From the cell containing the given text, extract its center point as [X, Y] coordinate. 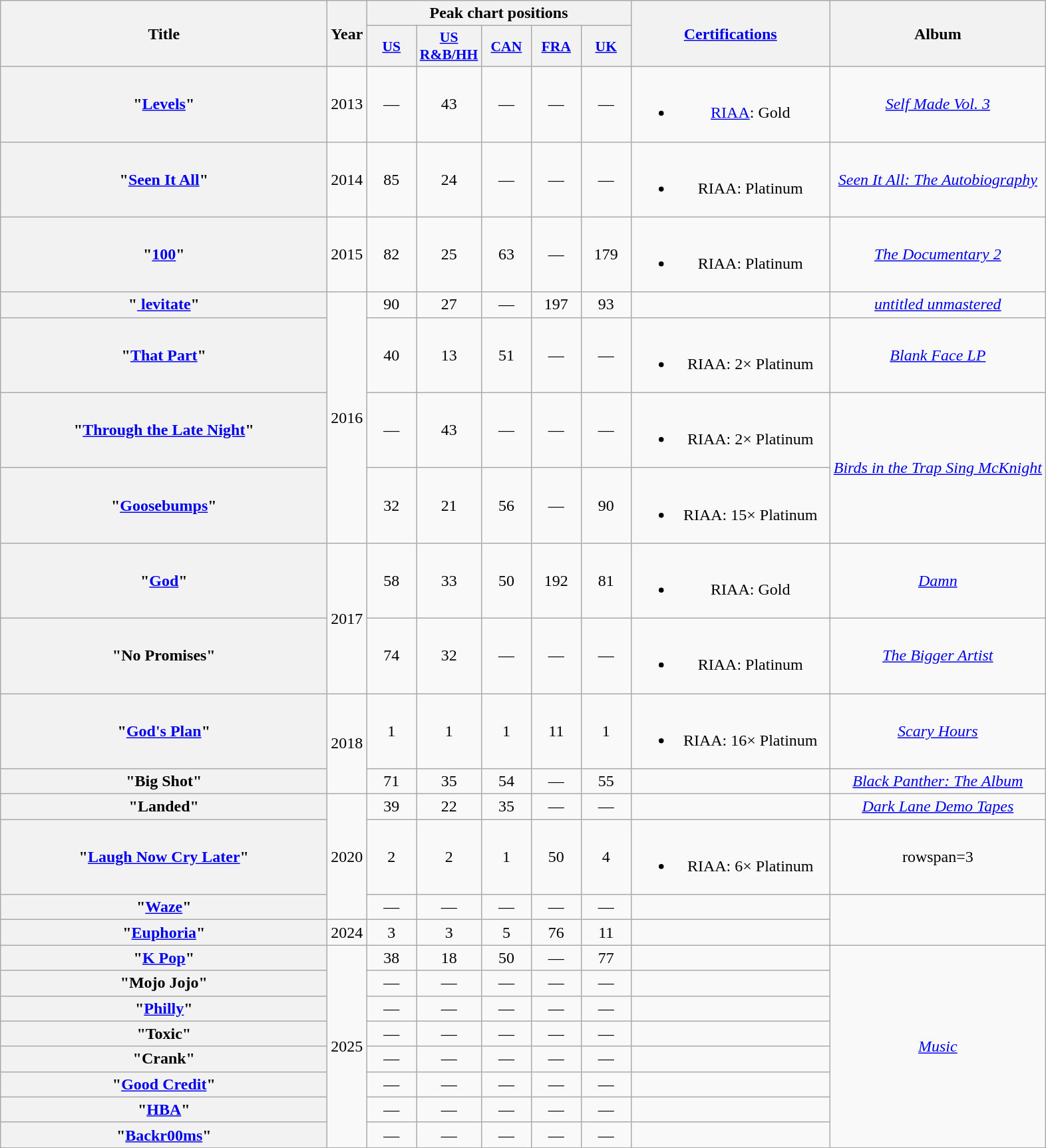
"Through the Late Night" [164, 430]
40 [391, 355]
"Waze" [164, 907]
"Philly" [164, 1008]
"Goosebumps" [164, 505]
"Levels" [164, 104]
33 [449, 580]
"Mojo Jojo" [164, 983]
179 [606, 254]
UK [606, 47]
Dark Lane Demo Tapes [938, 807]
Birds in the Trap Sing McKnight [938, 468]
Year [347, 33]
93 [606, 305]
"Euphoria" [164, 933]
"Toxic" [164, 1034]
Damn [938, 580]
Scary Hours [938, 730]
71 [391, 782]
"HBA" [164, 1109]
RIAA: 16× Platinum [731, 730]
"That Part" [164, 355]
2018 [347, 744]
81 [606, 580]
Album [938, 33]
192 [556, 580]
27 [449, 305]
18 [449, 958]
63 [506, 254]
Music [938, 1046]
US R&B/HH [449, 47]
56 [506, 505]
4 [606, 857]
Black Panther: The Album [938, 782]
22 [449, 807]
Title [164, 33]
"No Promises" [164, 656]
21 [449, 505]
"100" [164, 254]
82 [391, 254]
"God's Plan" [164, 730]
2024 [347, 933]
Certifications [731, 33]
51 [506, 355]
39 [391, 807]
"Backr00ms" [164, 1135]
"God" [164, 580]
2014 [347, 180]
RIAA: 15× Platinum [731, 505]
"Good Credit" [164, 1084]
24 [449, 180]
Blank Face LP [938, 355]
13 [449, 355]
The Bigger Artist [938, 656]
"K Pop" [164, 958]
CAN [506, 47]
untitled unmastered [938, 305]
85 [391, 180]
55 [606, 782]
The Documentary 2 [938, 254]
197 [556, 305]
US [391, 47]
rowspan=3 [938, 857]
"Landed" [164, 807]
Peak chart positions [499, 13]
" levitate" [164, 305]
"Seen It All" [164, 180]
"Crank" [164, 1059]
5 [506, 933]
FRA [556, 47]
RIAA: 6× Platinum [731, 857]
2017 [347, 618]
"Laugh Now Cry Later" [164, 857]
74 [391, 656]
38 [391, 958]
Self Made Vol. 3 [938, 104]
25 [449, 254]
76 [556, 933]
54 [506, 782]
2025 [347, 1046]
2020 [347, 857]
77 [606, 958]
"Big Shot" [164, 782]
2013 [347, 104]
Seen It All: The Autobiography [938, 180]
58 [391, 580]
2016 [347, 418]
2015 [347, 254]
